Identify which cell holds the provided text, then report its (X, Y) central coordinate. 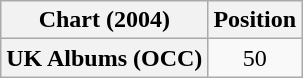
Position (255, 20)
50 (255, 58)
Chart (2004) (104, 20)
UK Albums (OCC) (104, 58)
